Identify which cell holds the provided text, then report its [X, Y] central coordinate. 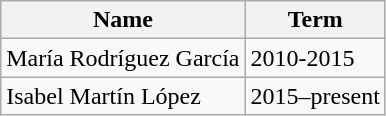
Name [123, 20]
Isabel Martín López [123, 96]
María Rodríguez García [123, 58]
2015–present [315, 96]
Term [315, 20]
2010-2015 [315, 58]
